From the cell containing the given text, extract its center point as [x, y] coordinate. 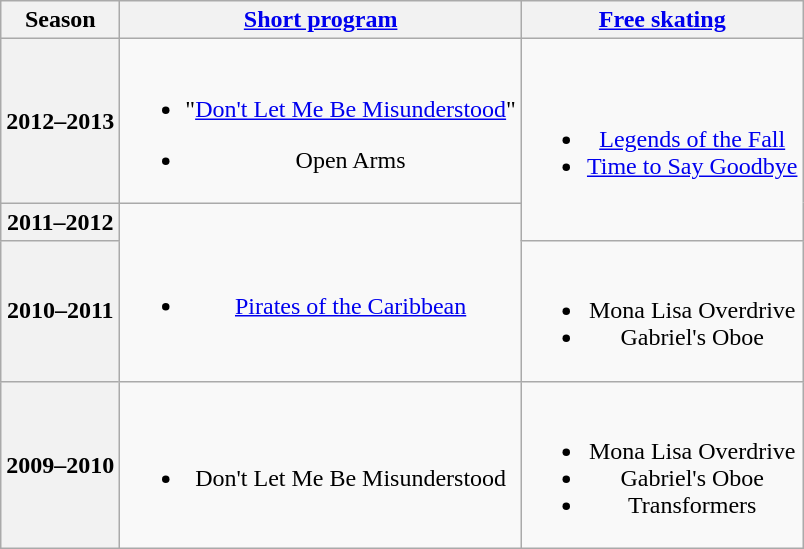
2010–2011 [60, 311]
Don't Let Me Be Misunderstood [321, 464]
Mona Lisa Overdrive Gabriel's Oboe [662, 311]
Mona Lisa Overdrive Gabriel's Oboe Transformers [662, 464]
2012–2013 [60, 121]
2009–2010 [60, 464]
Short program [321, 20]
Legends of the Fall Time to Say Goodbye [662, 140]
Pirates of the Caribbean [321, 292]
Season [60, 20]
"Don't Let Me Be Misunderstood" Open Arms [321, 121]
2011–2012 [60, 222]
Free skating [662, 20]
